Find where the given text appears and provide that cell's center as [X, Y] coordinate. 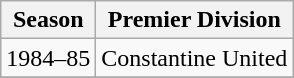
Season [48, 20]
Constantine United [194, 58]
Premier Division [194, 20]
1984–85 [48, 58]
